Detect which cell encompasses the target text, then output its (X, Y) center coordinate. 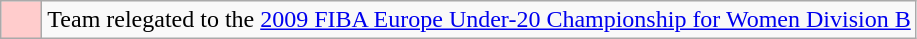
Team relegated to the 2009 FIBA Europe Under-20 Championship for Women Division B (479, 20)
